Capture the cell that displays the provided text and extract its (X, Y) central coordinate. 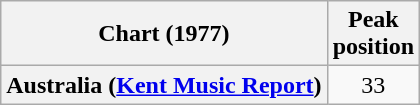
Peakposition (373, 34)
33 (373, 85)
Chart (1977) (164, 34)
Australia (Kent Music Report) (164, 85)
